Extract the (x, y) coordinate from the center of the cell holding the provided text.  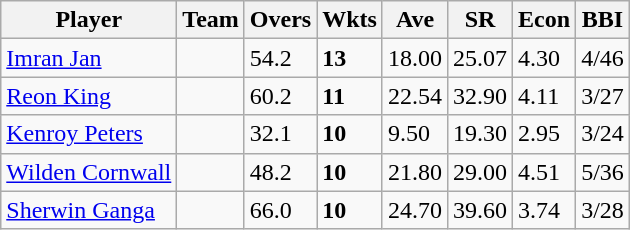
Econ (544, 20)
13 (350, 58)
3/28 (603, 210)
Ave (414, 20)
Player (89, 20)
32.90 (480, 96)
BBI (603, 20)
39.60 (480, 210)
3/27 (603, 96)
Kenroy Peters (89, 134)
22.54 (414, 96)
4.51 (544, 172)
11 (350, 96)
32.1 (280, 134)
Overs (280, 20)
66.0 (280, 210)
25.07 (480, 58)
Team (211, 20)
5/36 (603, 172)
Imran Jan (89, 58)
48.2 (280, 172)
Wkts (350, 20)
29.00 (480, 172)
18.00 (414, 58)
Wilden Cornwall (89, 172)
4.11 (544, 96)
2.95 (544, 134)
Sherwin Ganga (89, 210)
3.74 (544, 210)
60.2 (280, 96)
9.50 (414, 134)
4.30 (544, 58)
24.70 (414, 210)
21.80 (414, 172)
Reon King (89, 96)
54.2 (280, 58)
19.30 (480, 134)
SR (480, 20)
4/46 (603, 58)
3/24 (603, 134)
